Determine the [x, y] coordinate at the center of the cell enclosing the given text.  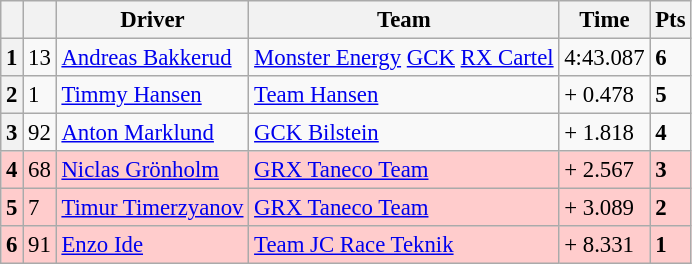
Driver [152, 20]
Time [604, 20]
Team [404, 20]
Timmy Hansen [152, 95]
91 [40, 245]
68 [40, 170]
Pts [670, 20]
Andreas Bakkerud [152, 58]
Anton Marklund [152, 133]
+ 1.818 [604, 133]
13 [40, 58]
Team JC Race Teknik [404, 245]
+ 2.567 [604, 170]
Enzo Ide [152, 245]
7 [40, 208]
+ 8.331 [604, 245]
Niclas Grönholm [152, 170]
4:43.087 [604, 58]
+ 3.089 [604, 208]
92 [40, 133]
+ 0.478 [604, 95]
Monster Energy GCK RX Cartel [404, 58]
Team Hansen [404, 95]
GCK Bilstein [404, 133]
Timur Timerzyanov [152, 208]
